Find where the given text appears and provide that cell's center as (x, y) coordinate. 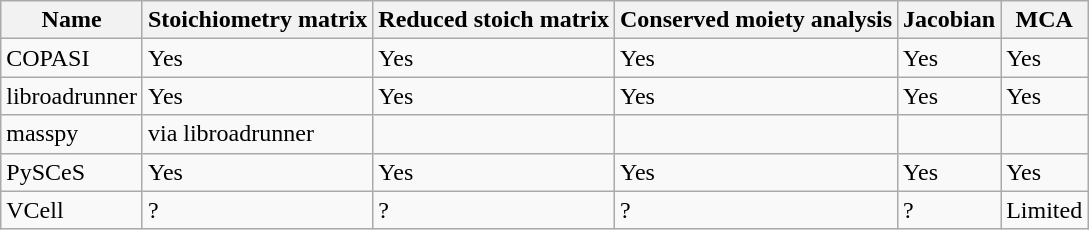
Stoichiometry matrix (257, 20)
Conserved moiety analysis (756, 20)
libroadrunner (72, 96)
Jacobian (950, 20)
PySCeS (72, 172)
COPASI (72, 58)
via libroadrunner (257, 134)
Name (72, 20)
VCell (72, 210)
Limited (1044, 210)
masspy (72, 134)
MCA (1044, 20)
Reduced stoich matrix (494, 20)
